Scan for the cell matching the given text and deliver its [X, Y] coordinate at center. 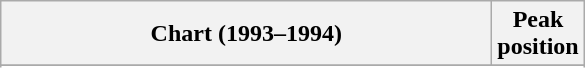
Chart (1993–1994) [246, 34]
Peakposition [538, 34]
